Identify which cell holds the provided text, then report its (x, y) central coordinate. 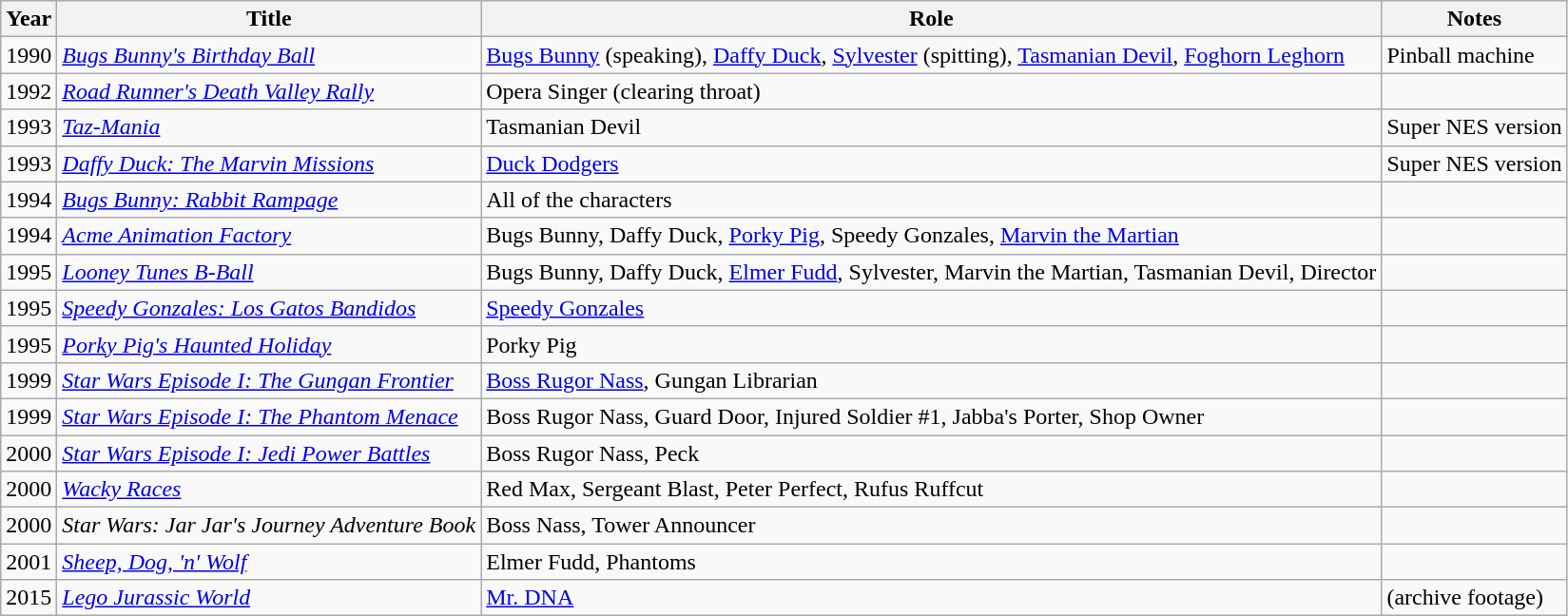
Mr. DNA (932, 598)
Duck Dodgers (932, 164)
1990 (29, 55)
Bugs Bunny's Birthday Ball (269, 55)
2015 (29, 598)
Notes (1474, 19)
Speedy Gonzales (932, 308)
Pinball machine (1474, 55)
Taz-Mania (269, 127)
(archive footage) (1474, 598)
Daffy Duck: The Marvin Missions (269, 164)
Boss Rugor Nass, Guard Door, Injured Soldier #1, Jabba's Porter, Shop Owner (932, 416)
Acme Animation Factory (269, 236)
Bugs Bunny: Rabbit Rampage (269, 200)
Star Wars Episode I: The Gungan Frontier (269, 380)
Elmer Fudd, Phantoms (932, 562)
2001 (29, 562)
Wacky Races (269, 490)
Lego Jurassic World (269, 598)
Boss Rugor Nass, Peck (932, 453)
Porky Pig's Haunted Holiday (269, 344)
Boss Rugor Nass, Gungan Librarian (932, 380)
Opera Singer (clearing throat) (932, 91)
Bugs Bunny (speaking), Daffy Duck, Sylvester (spitting), Tasmanian Devil, Foghorn Leghorn (932, 55)
All of the characters (932, 200)
Road Runner's Death Valley Rally (269, 91)
Role (932, 19)
Star Wars Episode I: The Phantom Menace (269, 416)
Red Max, Sergeant Blast, Peter Perfect, Rufus Ruffcut (932, 490)
Bugs Bunny, Daffy Duck, Elmer Fudd, Sylvester, Marvin the Martian, Tasmanian Devil, Director (932, 272)
Tasmanian Devil (932, 127)
Year (29, 19)
Title (269, 19)
Sheep, Dog, 'n' Wolf (269, 562)
Porky Pig (932, 344)
Star Wars Episode I: Jedi Power Battles (269, 453)
Bugs Bunny, Daffy Duck, Porky Pig, Speedy Gonzales, Marvin the Martian (932, 236)
1992 (29, 91)
Looney Tunes B-Ball (269, 272)
Speedy Gonzales: Los Gatos Bandidos (269, 308)
Star Wars: Jar Jar's Journey Adventure Book (269, 526)
Boss Nass, Tower Announcer (932, 526)
